From the cell containing the given text, extract its center point as [X, Y] coordinate. 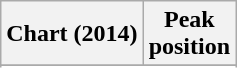
Peakposition [189, 34]
Chart (2014) [72, 34]
